Extract the (x, y) coordinate from the center of the cell holding the provided text.  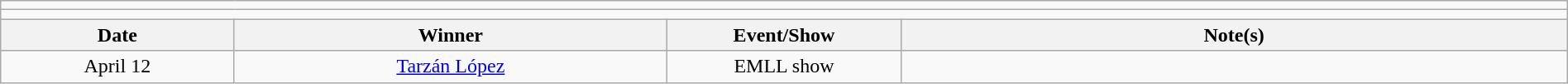
Note(s) (1234, 35)
Event/Show (784, 35)
Winner (451, 35)
Tarzán López (451, 67)
EMLL show (784, 67)
Date (117, 35)
April 12 (117, 67)
